Scan for the cell matching the given text and deliver its [x, y] coordinate at center. 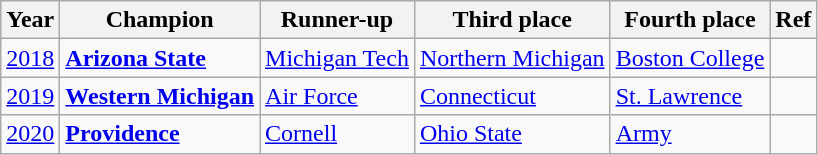
Ref [794, 20]
Providence [160, 134]
Army [690, 134]
Northern Michigan [512, 58]
St. Lawrence [690, 96]
Connecticut [512, 96]
Arizona State [160, 58]
2018 [30, 58]
Michigan Tech [338, 58]
Year [30, 20]
2020 [30, 134]
Cornell [338, 134]
Ohio State [512, 134]
Air Force [338, 96]
Boston College [690, 58]
Champion [160, 20]
2019 [30, 96]
Western Michigan [160, 96]
Fourth place [690, 20]
Runner-up [338, 20]
Third place [512, 20]
